Detect which cell encompasses the target text, then output its (x, y) center coordinate. 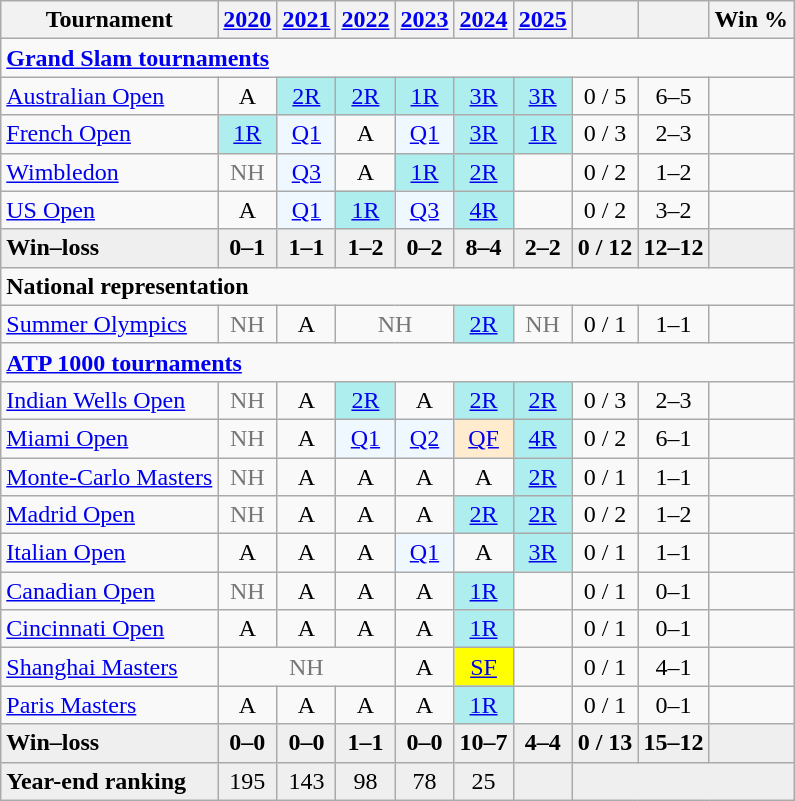
78 (424, 781)
National representation (398, 286)
Grand Slam tournaments (398, 58)
Italian Open (110, 553)
195 (248, 781)
0 / 13 (605, 743)
Australian Open (110, 96)
98 (366, 781)
SF (484, 667)
12–12 (674, 248)
French Open (110, 134)
8–4 (484, 248)
2022 (366, 20)
10–7 (484, 743)
Q2 (424, 438)
Shanghai Masters (110, 667)
Year-end ranking (110, 781)
2021 (306, 20)
Summer Olympics (110, 324)
Madrid Open (110, 515)
3–2 (674, 210)
15–12 (674, 743)
Indian Wells Open (110, 400)
US Open (110, 210)
6–5 (674, 96)
4–1 (674, 667)
0–2 (424, 248)
Cincinnati Open (110, 629)
QF (484, 438)
25 (484, 781)
2020 (248, 20)
Wimbledon (110, 172)
6–1 (674, 438)
Monte-Carlo Masters (110, 477)
2024 (484, 20)
0 / 5 (605, 96)
Paris Masters (110, 705)
0 / 12 (605, 248)
2–2 (542, 248)
Win % (752, 20)
ATP 1000 tournaments (398, 362)
Tournament (110, 20)
143 (306, 781)
2023 (424, 20)
2025 (542, 20)
4–4 (542, 743)
Canadian Open (110, 591)
Miami Open (110, 438)
